Detect which cell encompasses the target text, then output its [x, y] center coordinate. 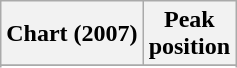
Peakposition [189, 34]
Chart (2007) [72, 34]
